Find where the given text appears and provide that cell's center as (X, Y) coordinate. 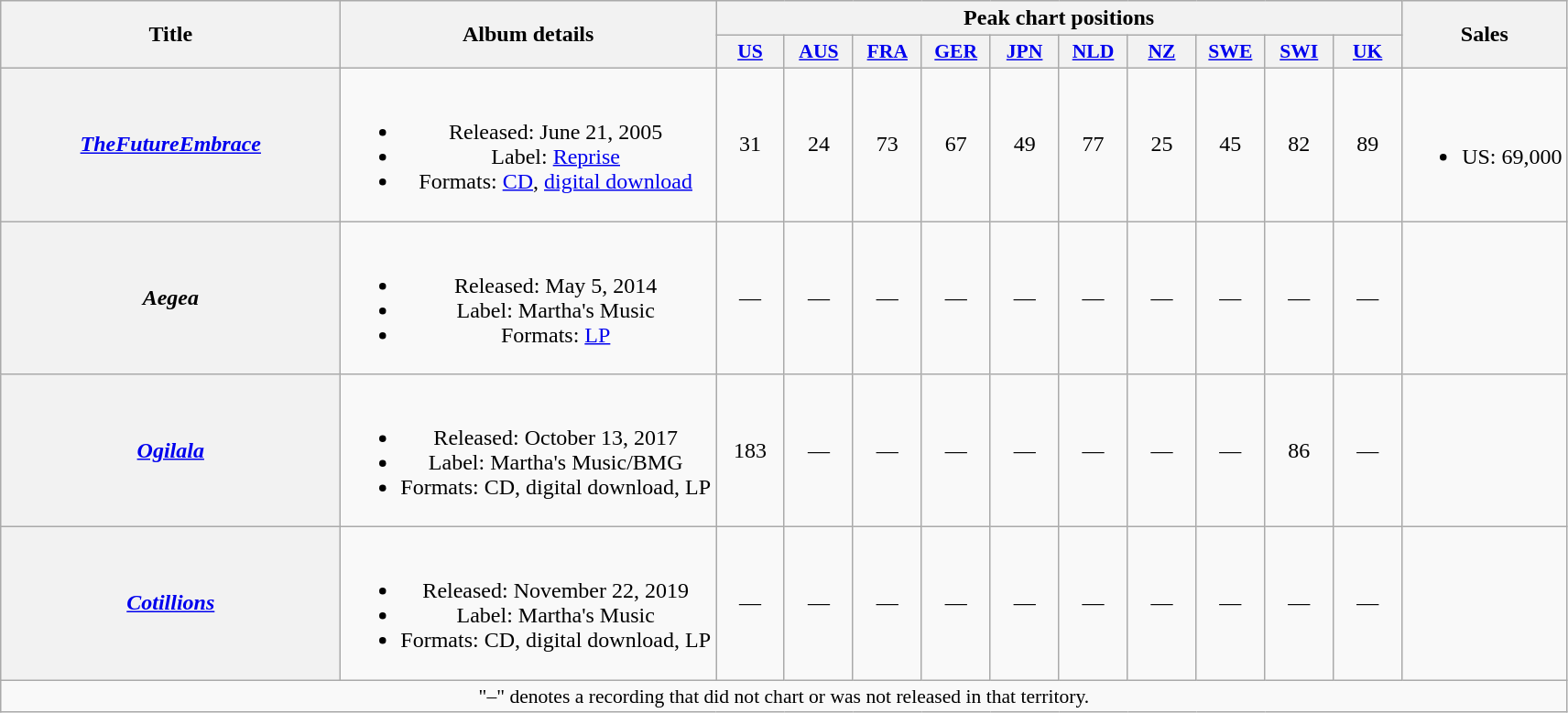
Released: June 21, 2005Label: RepriseFormats: CD, digital download (528, 145)
25 (1161, 145)
Aegea (170, 298)
NLD (1094, 52)
JPN (1024, 52)
67 (956, 145)
Ogilala (170, 450)
Cotillions (170, 604)
45 (1231, 145)
Sales (1485, 35)
24 (819, 145)
86 (1299, 450)
"–" denotes a recording that did not chart or was not released in that territory. (784, 697)
FRA (887, 52)
TheFutureEmbrace (170, 145)
US: 69,000 (1485, 145)
SWE (1231, 52)
Released: October 13, 2017Label: Martha's Music/BMGFormats: CD, digital download, LP (528, 450)
183 (751, 450)
NZ (1161, 52)
Title (170, 35)
GER (956, 52)
AUS (819, 52)
77 (1094, 145)
49 (1024, 145)
Album details (528, 35)
US (751, 52)
31 (751, 145)
UK (1368, 52)
Released: November 22, 2019Label: Martha's MusicFormats: CD, digital download, LP (528, 604)
SWI (1299, 52)
Released: May 5, 2014Label: Martha's MusicFormats: LP (528, 298)
82 (1299, 145)
89 (1368, 145)
73 (887, 145)
Peak chart positions (1059, 18)
